Return the (X, Y) coordinate for the center point of the cell that contains the specified text.  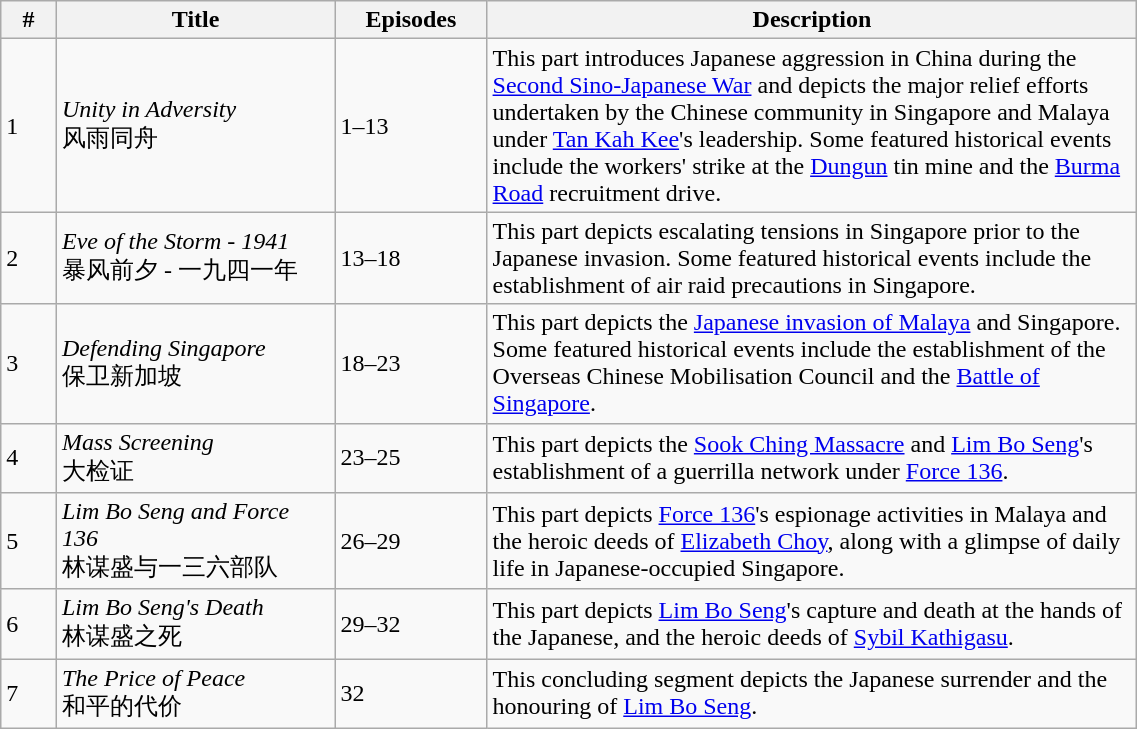
Eve of the Storm - 1941暴风前夕 - 一九四一年 (195, 258)
Unity in Adversity风雨同舟 (195, 126)
3 (29, 364)
Episodes (411, 20)
This part depicts Lim Bo Seng's capture and death at the hands of the Japanese, and the heroic deeds of Sybil Kathigasu. (812, 624)
6 (29, 624)
Mass Screening大检证 (195, 458)
18–23 (411, 364)
1–13 (411, 126)
Lim Bo Seng's Death林谋盛之死 (195, 624)
Defending Singapore保卫新加坡 (195, 364)
Title (195, 20)
2 (29, 258)
5 (29, 542)
32 (411, 694)
# (29, 20)
This part depicts the Sook Ching Massacre and Lim Bo Seng's establishment of a guerrilla network under Force 136. (812, 458)
29–32 (411, 624)
The Price of Peace和平的代价 (195, 694)
1 (29, 126)
7 (29, 694)
This concluding segment depicts the Japanese surrender and the honouring of Lim Bo Seng. (812, 694)
4 (29, 458)
Description (812, 20)
23–25 (411, 458)
26–29 (411, 542)
Lim Bo Seng and Force 136林谋盛与一三六部队 (195, 542)
13–18 (411, 258)
